From the cell containing the given text, extract its center point as (x, y) coordinate. 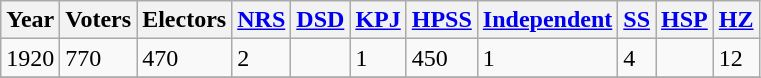
770 (98, 58)
1920 (30, 58)
Electors (184, 20)
SS (637, 20)
HSP (685, 20)
Year (30, 20)
HZ (736, 20)
470 (184, 58)
12 (736, 58)
HPSS (442, 20)
Independent (547, 20)
4 (637, 58)
KPJ (378, 20)
Voters (98, 20)
2 (262, 58)
DSD (320, 20)
450 (442, 58)
NRS (262, 20)
